Capture the cell that displays the provided text and extract its [x, y] central coordinate. 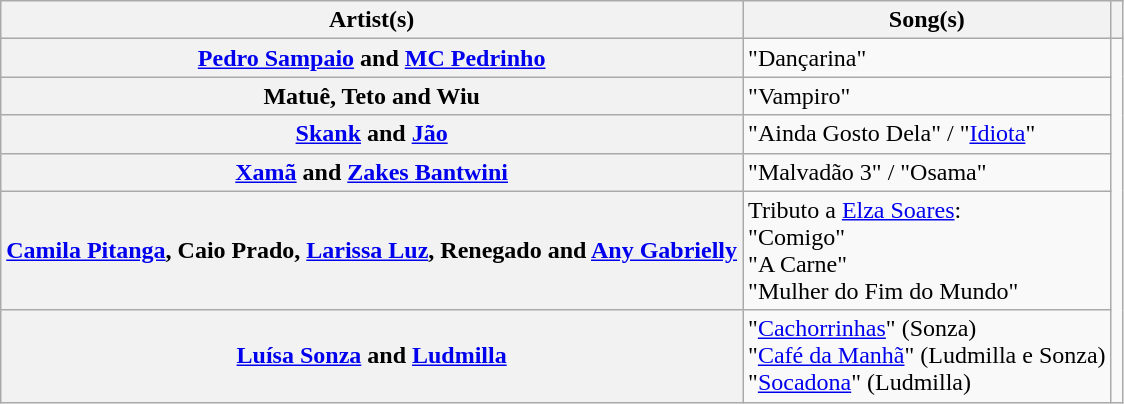
Luísa Sonza and Ludmilla [372, 356]
Matuê, Teto and Wiu [372, 96]
Tributo a Elza Soares:"Comigo""A Carne""Mulher do Fim do Mundo" [928, 250]
Song(s) [928, 20]
Skank and Jão [372, 134]
"Dançarina" [928, 58]
"Ainda Gosto Dela" / "Idiota" [928, 134]
"Malvadão 3" / "Osama" [928, 172]
Artist(s) [372, 20]
Pedro Sampaio and MC Pedrinho [372, 58]
"Cachorrinhas" (Sonza)"Café da Manhã" (Ludmilla e Sonza)"Socadona" (Ludmilla) [928, 356]
Xamã and Zakes Bantwini [372, 172]
Camila Pitanga, Caio Prado, Larissa Luz, Renegado and Any Gabrielly [372, 250]
"Vampiro" [928, 96]
